Capture the cell that displays the provided text and extract its (x, y) central coordinate. 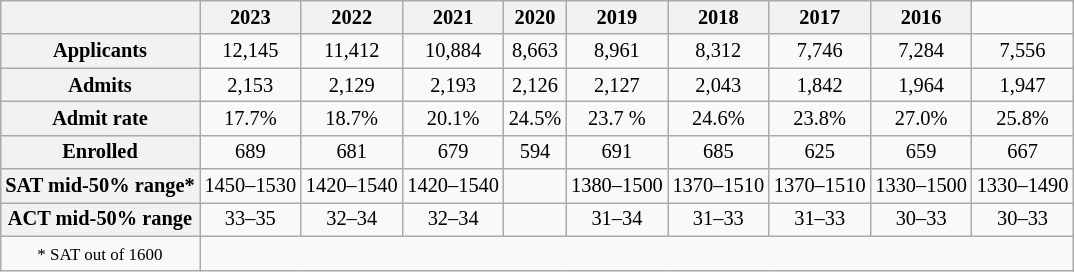
18.7% (352, 119)
7,556 (1022, 51)
1,842 (820, 85)
Applicants (100, 51)
1,964 (920, 85)
27.0% (920, 119)
659 (920, 152)
8,961 (616, 51)
24.6% (718, 119)
1,947 (1022, 85)
8,663 (535, 51)
667 (1022, 152)
2017 (820, 18)
594 (535, 152)
24.5% (535, 119)
679 (452, 152)
2,126 (535, 85)
1330–1490 (1022, 186)
10,884 (452, 51)
2023 (250, 18)
7,284 (920, 51)
8,312 (718, 51)
689 (250, 152)
Admit rate (100, 119)
2018 (718, 18)
12,145 (250, 51)
681 (352, 152)
2,129 (352, 85)
1330–1500 (920, 186)
Admits (100, 85)
33–35 (250, 220)
2022 (352, 18)
2019 (616, 18)
2,153 (250, 85)
691 (616, 152)
11,412 (352, 51)
SAT mid-50% range* (100, 186)
685 (718, 152)
1450–1530 (250, 186)
25.8% (1022, 119)
2,043 (718, 85)
1380–1500 (616, 186)
20.1% (452, 119)
31–34 (616, 220)
2,193 (452, 85)
2020 (535, 18)
17.7% (250, 119)
625 (820, 152)
2016 (920, 18)
Enrolled (100, 152)
ACT mid-50% range (100, 220)
23.8% (820, 119)
7,746 (820, 51)
* SAT out of 1600 (100, 253)
2021 (452, 18)
23.7 % (616, 119)
2,127 (616, 85)
